Provide the (x, y) coordinate of the cell's center where the given text is located.  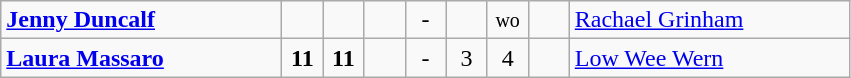
4 (508, 58)
Jenny Duncalf (142, 20)
3 (466, 58)
Rachael Grinham (710, 20)
Low Wee Wern (710, 58)
wo (508, 20)
Laura Massaro (142, 58)
